Search for the cell housing the specified text and yield its (X, Y) center coordinate. 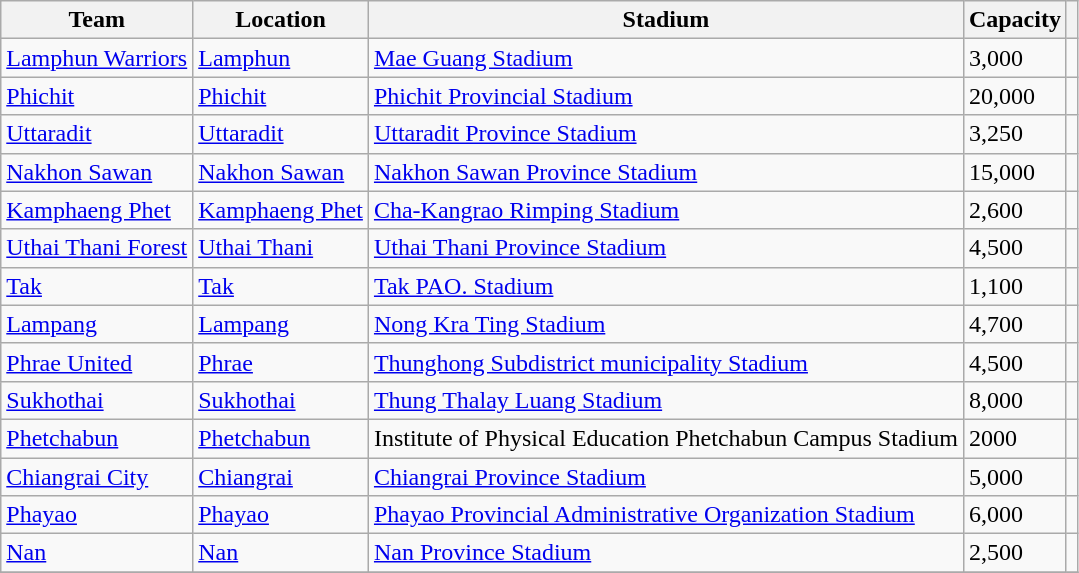
4,700 (1014, 324)
1,100 (1014, 286)
Mae Guang Stadium (666, 58)
Stadium (666, 20)
Team (97, 20)
Phichit Provincial Stadium (666, 96)
Uttaradit Province Stadium (666, 134)
Cha-Kangrao Rimping Stadium (666, 210)
Capacity (1014, 20)
Chiangrai Province Stadium (666, 477)
Nan Province Stadium (666, 553)
2,500 (1014, 553)
8,000 (1014, 400)
20,000 (1014, 96)
Institute of Physical Education Phetchabun Campus Stadium (666, 438)
Nakhon Sawan Province Stadium (666, 172)
Nong Kra Ting Stadium (666, 324)
6,000 (1014, 515)
Chiangrai (281, 477)
Phrae (281, 362)
Uthai Thani Province Stadium (666, 248)
Thunghong Subdistrict municipality Stadium (666, 362)
Lamphun Warriors (97, 58)
Location (281, 20)
5,000 (1014, 477)
Phrae United (97, 362)
2000 (1014, 438)
3,250 (1014, 134)
Uthai Thani Forest (97, 248)
Uthai Thani (281, 248)
2,600 (1014, 210)
Tak PAO. Stadium (666, 286)
15,000 (1014, 172)
3,000 (1014, 58)
Lamphun (281, 58)
Chiangrai City (97, 477)
Thung Thalay Luang Stadium (666, 400)
Phayao Provincial Administrative Organization Stadium (666, 515)
